Extract the [X, Y] coordinate from the center of the cell holding the provided text.  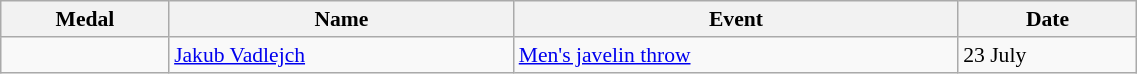
Name [342, 19]
Medal [85, 19]
23 July [1048, 55]
Men's javelin throw [736, 55]
Date [1048, 19]
Event [736, 19]
Jakub Vadlejch [342, 55]
